Output the [x, y] coordinate of the center of the cell containing the given text.  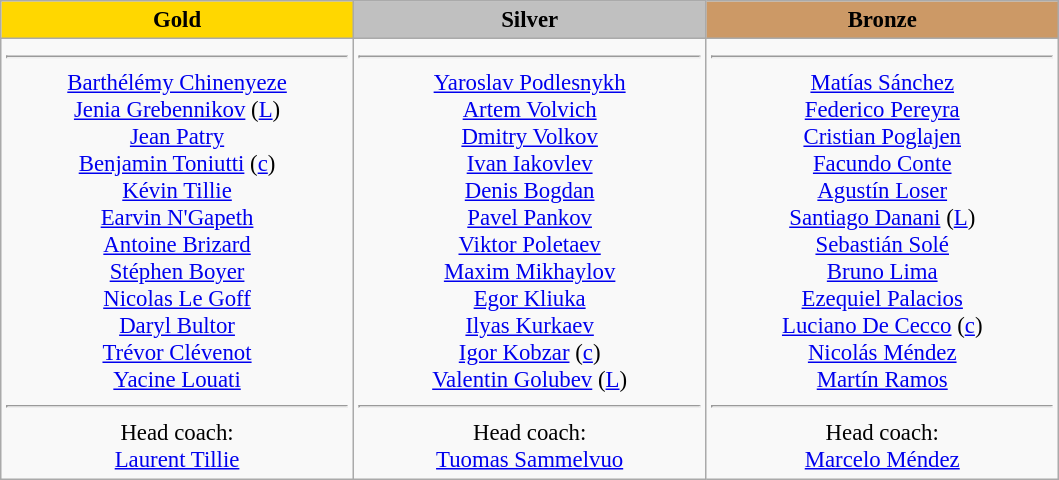
Silver [530, 20]
Gold [178, 20]
Bronze [882, 20]
